Pinpoint the cell where the given text exists, returning its [X, Y] midpoint coordinate. 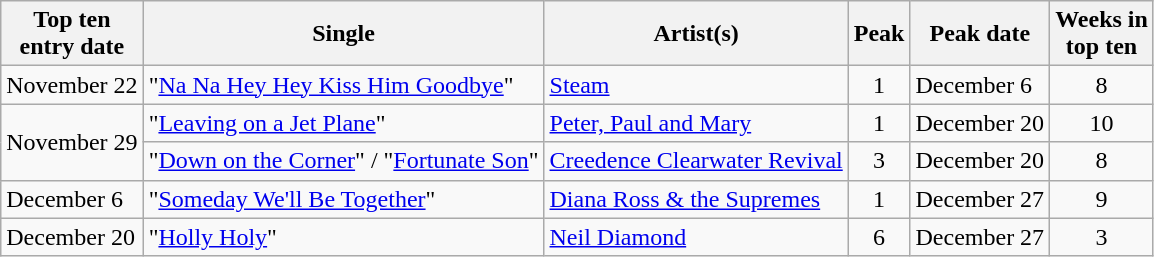
Top tenentry date [72, 34]
Peak [879, 34]
"Na Na Hey Hey Kiss Him Goodbye" [344, 85]
Diana Ross & the Supremes [696, 199]
10 [1102, 123]
"Holly Holy" [344, 237]
9 [1102, 199]
Steam [696, 85]
"Down on the Corner" / "Fortunate Son" [344, 161]
Peak date [980, 34]
November 29 [72, 142]
Peter, Paul and Mary [696, 123]
November 22 [72, 85]
Weeks intop ten [1102, 34]
Artist(s) [696, 34]
Single [344, 34]
"Someday We'll Be Together" [344, 199]
6 [879, 237]
"Leaving on a Jet Plane" [344, 123]
Neil Diamond [696, 237]
Creedence Clearwater Revival [696, 161]
